Capture the cell that displays the provided text and extract its (x, y) central coordinate. 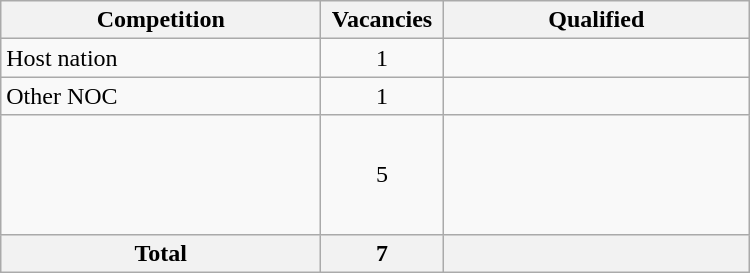
Other NOC (161, 96)
5 (382, 174)
Total (161, 253)
Host nation (161, 58)
Qualified (596, 20)
7 (382, 253)
Competition (161, 20)
Vacancies (382, 20)
